Search for the cell housing the specified text and yield its (x, y) center coordinate. 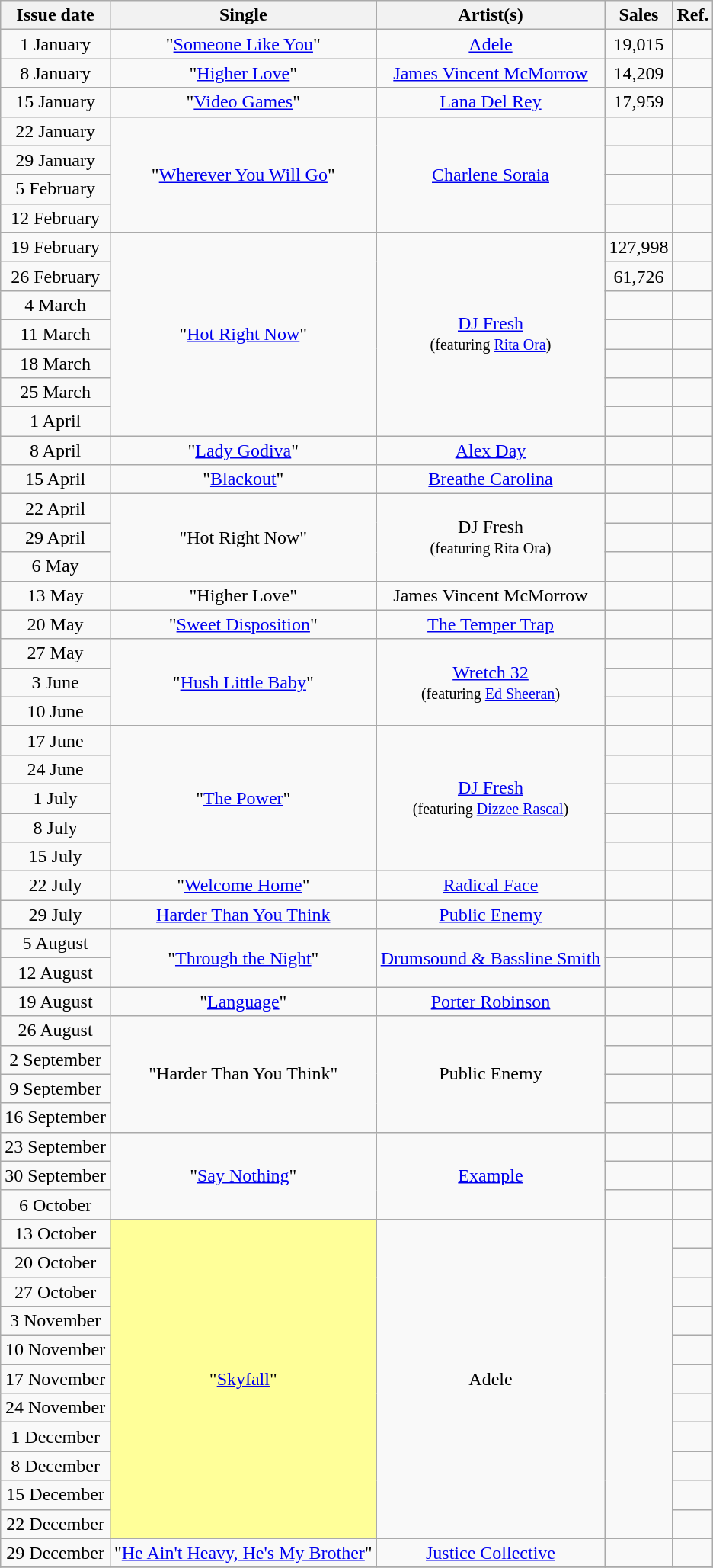
29 January (56, 160)
Radical Face (491, 886)
"Through the Night" (243, 958)
Issue date (56, 15)
1 January (56, 44)
DJ Fresh(featuring Dizzee Rascal) (491, 798)
Wretch 32(featuring Ed Sheeran) (491, 682)
1 April (56, 422)
13 October (56, 1233)
26 February (56, 276)
8 July (56, 827)
The Temper Trap (491, 624)
19,015 (638, 44)
25 March (56, 393)
Harder Than You Think (243, 915)
"The Power" (243, 798)
6 May (56, 566)
26 August (56, 1031)
Alex Day (491, 451)
"Say Nothing" (243, 1175)
11 March (56, 334)
"Blackout" (243, 479)
30 September (56, 1175)
Single (243, 15)
Ref. (693, 15)
22 January (56, 131)
"Wherever You Will Go" (243, 175)
19 February (56, 247)
10 November (56, 1350)
3 June (56, 682)
10 June (56, 711)
12 February (56, 218)
9 September (56, 1089)
"Language" (243, 1002)
Example (491, 1175)
15 April (56, 479)
"Sweet Disposition" (243, 624)
15 January (56, 102)
"He Ain't Heavy, He's My Brother" (243, 1553)
Justice Collective (491, 1553)
Sales (638, 15)
6 October (56, 1204)
Drumsound & Bassline Smith (491, 958)
27 October (56, 1292)
"Harder Than You Think" (243, 1074)
13 May (56, 595)
Charlene Soraia (491, 175)
"Skyfall" (243, 1378)
"Hush Little Baby" (243, 682)
3 November (56, 1321)
"Someone Like You" (243, 44)
8 January (56, 73)
15 December (56, 1495)
12 August (56, 973)
8 December (56, 1466)
22 July (56, 886)
Breathe Carolina (491, 479)
29 July (56, 915)
61,726 (638, 276)
2 September (56, 1060)
8 April (56, 451)
5 February (56, 189)
16 September (56, 1117)
17 June (56, 740)
1 July (56, 798)
29 December (56, 1553)
24 June (56, 769)
20 October (56, 1262)
22 April (56, 508)
15 July (56, 857)
18 March (56, 364)
17,959 (638, 102)
"Video Games" (243, 102)
23 September (56, 1146)
127,998 (638, 247)
19 August (56, 1002)
Artist(s) (491, 15)
17 November (56, 1379)
29 April (56, 537)
Lana Del Rey (491, 102)
4 March (56, 305)
"Lady Godiva" (243, 451)
27 May (56, 653)
"Welcome Home" (243, 886)
5 August (56, 944)
24 November (56, 1408)
20 May (56, 624)
14,209 (638, 73)
Porter Robinson (491, 1002)
22 December (56, 1524)
1 December (56, 1437)
